Identify which cell holds the provided text, then report its [X, Y] central coordinate. 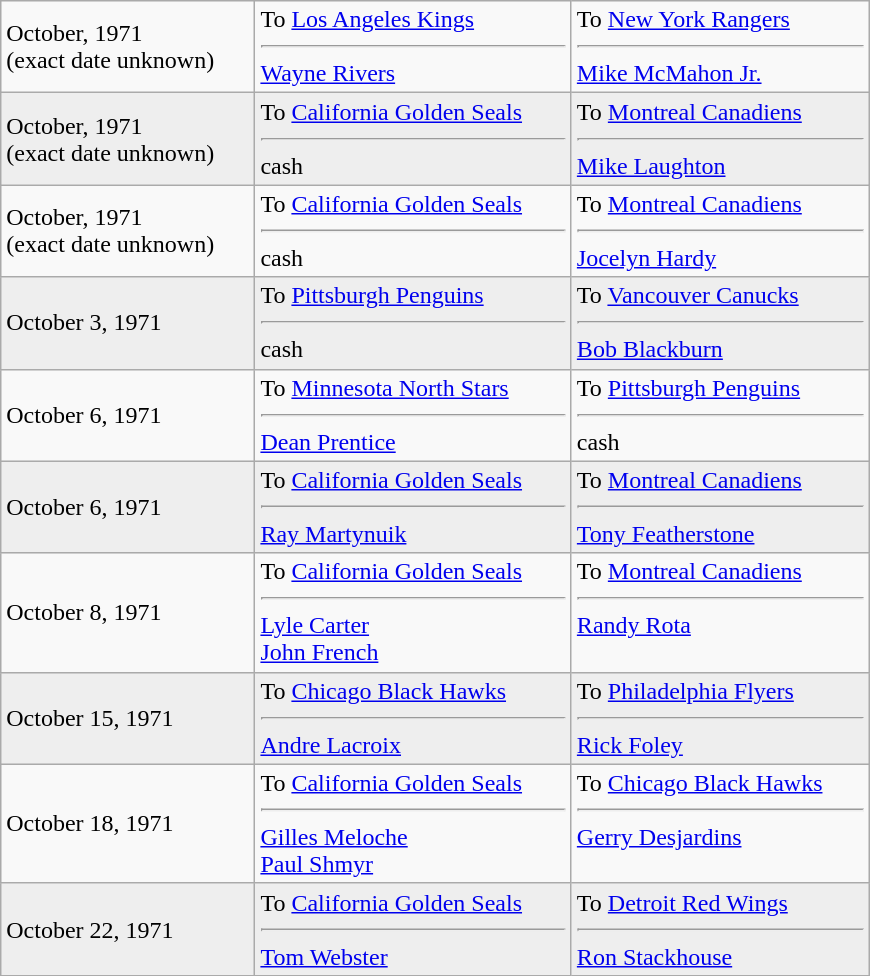
To Montreal CanadiensRandy Rota [720, 612]
To Chicago Black HawksAndre Lacroix [413, 718]
To Montreal CanadiensJocelyn Hardy [720, 231]
To Montreal CanadiensTony Featherstone [720, 507]
To Montreal CanadiensMike Laughton [720, 139]
To Vancouver CanucksBob Blackburn [720, 323]
October 3, 1971 [128, 323]
To Chicago Black HawksGerry Desjardins [720, 824]
To California Golden SealsLyle CarterJohn French [413, 612]
To Philadelphia FlyersRick Foley [720, 718]
To California Golden SealsRay Martynuik [413, 507]
To New York RangersMike McMahon Jr. [720, 47]
To Los Angeles KingsWayne Rivers [413, 47]
To Detroit Red WingsRon Stackhouse [720, 929]
October 15, 1971 [128, 718]
To California Golden SealsTom Webster [413, 929]
To Minnesota North StarsDean Prentice [413, 415]
October 18, 1971 [128, 824]
To California Golden SealsGilles MelochePaul Shmyr [413, 824]
October 22, 1971 [128, 929]
October 8, 1971 [128, 612]
